Return the [X, Y] coordinate for the center point of the cell that contains the specified text.  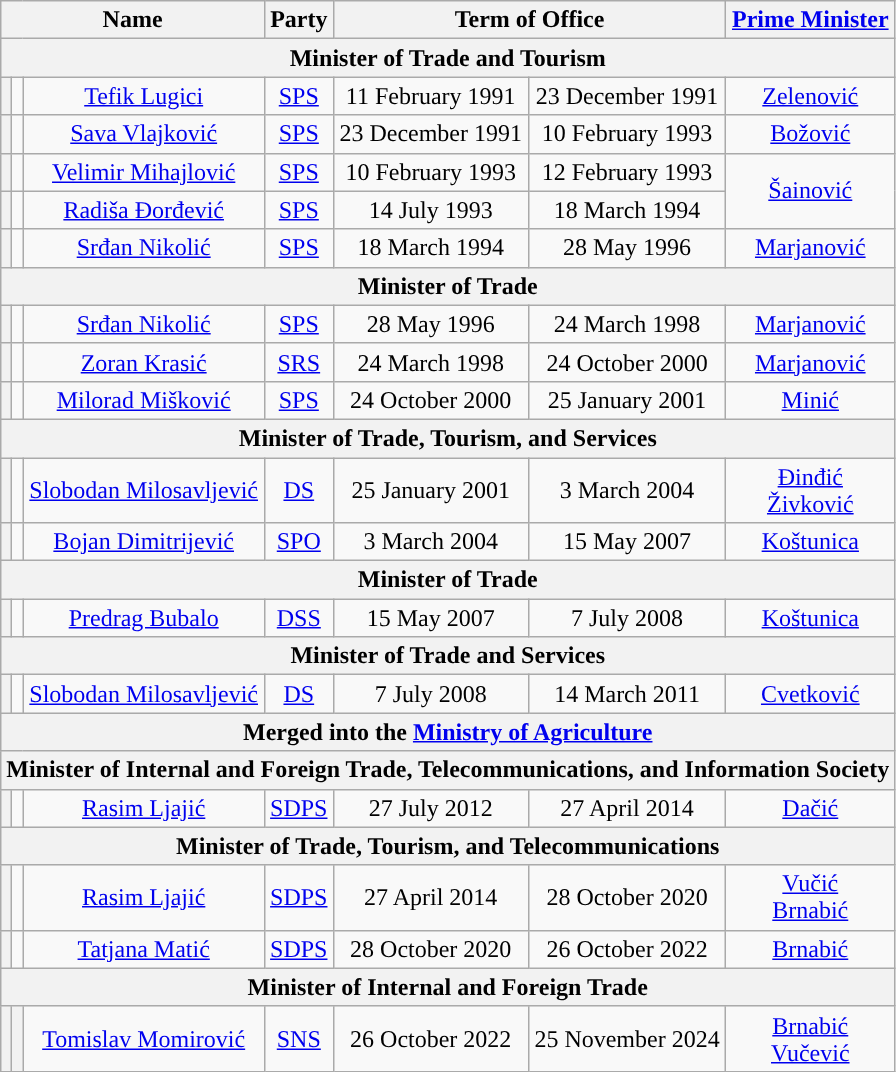
12 February 1993 [627, 172]
Radiša Đorđević [144, 210]
Velimir Mihajlović [144, 172]
Party [298, 20]
Prime Minister [810, 20]
Zelenović [810, 96]
Brnabić [810, 949]
Predrag Bubalo [144, 618]
Cvetković [810, 694]
DSS [298, 618]
Dačić [810, 808]
27 July 2012 [430, 808]
SRS [298, 362]
Minister of Trade and Tourism [448, 58]
Minić [810, 400]
Vučić Brnabić [810, 898]
Šainović [810, 191]
Bojan Dimitrijević [144, 542]
Milorad Mišković [144, 400]
Božović [810, 134]
Term of Office [530, 20]
Minister of Trade, Tourism, and Telecommunications [448, 846]
Sava Vlajković [144, 134]
Minister of Trade and Services [448, 656]
Tomislav Momirović [144, 1038]
Minister of Internal and Foreign Trade [448, 987]
SPO [298, 542]
Zoran Krasić [144, 362]
14 July 1993 [430, 210]
11 February 1991 [430, 96]
Merged into the Ministry of Agriculture [448, 732]
Name [133, 20]
25 November 2024 [627, 1038]
Brnabić Vučević [810, 1038]
Minister of Internal and Foreign Trade, Telecommunications, and Information Society [448, 770]
Tatjana Matić [144, 949]
Minister of Trade, Tourism, and Services [448, 438]
SNS [298, 1038]
Tefik Lugici [144, 96]
14 March 2011 [627, 694]
Đinđić Živković [810, 490]
